Provide the [X, Y] coordinate of the cell's center where the given text is located.  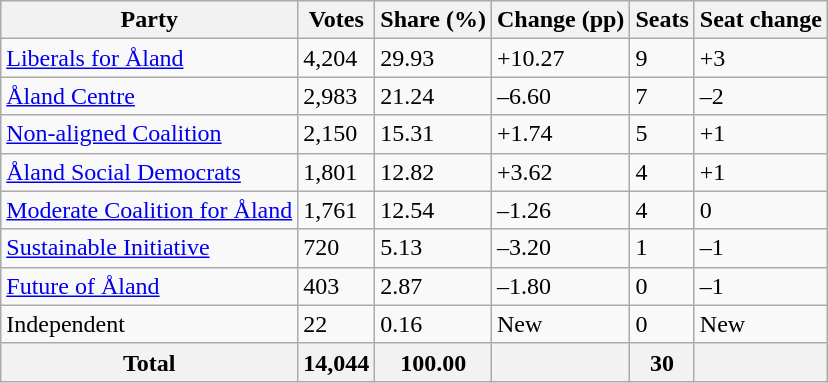
720 [336, 248]
1 [662, 248]
403 [336, 286]
Non-aligned Coalition [150, 134]
5.13 [434, 248]
+3 [760, 58]
4,204 [336, 58]
12.54 [434, 210]
Seat change [760, 20]
15.31 [434, 134]
Seats [662, 20]
2.87 [434, 286]
Åland Social Democrats [150, 172]
+1.74 [560, 134]
1,801 [336, 172]
Future of Åland [150, 286]
–1.80 [560, 286]
Independent [150, 324]
Sustainable Initiative [150, 248]
Liberals for Åland [150, 58]
+10.27 [560, 58]
Moderate Coalition for Åland [150, 210]
Åland Centre [150, 96]
22 [336, 324]
1,761 [336, 210]
9 [662, 58]
12.82 [434, 172]
Votes [336, 20]
–6.60 [560, 96]
2,150 [336, 134]
–3.20 [560, 248]
2,983 [336, 96]
Total [150, 362]
–1.26 [560, 210]
14,044 [336, 362]
–2 [760, 96]
100.00 [434, 362]
Change (pp) [560, 20]
30 [662, 362]
29.93 [434, 58]
0.16 [434, 324]
Share (%) [434, 20]
21.24 [434, 96]
5 [662, 134]
+3.62 [560, 172]
Party [150, 20]
7 [662, 96]
